Search for the cell housing the specified text and yield its [X, Y] center coordinate. 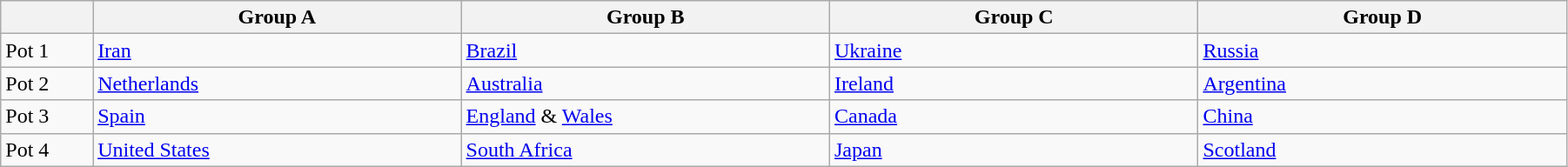
Australia [646, 83]
Group A [277, 17]
Ukraine [1013, 50]
Netherlands [277, 83]
South Africa [646, 150]
Ireland [1013, 83]
United States [277, 150]
Spain [277, 117]
Iran [277, 50]
England & Wales [646, 117]
Argentina [1383, 83]
Pot 4 [47, 150]
Scotland [1383, 150]
Group C [1013, 17]
Pot 1 [47, 50]
Group D [1383, 17]
China [1383, 117]
Group B [646, 17]
Pot 3 [47, 117]
Russia [1383, 50]
Canada [1013, 117]
Japan [1013, 150]
Brazil [646, 50]
Pot 2 [47, 83]
